Find where the given text appears and provide that cell's center as (x, y) coordinate. 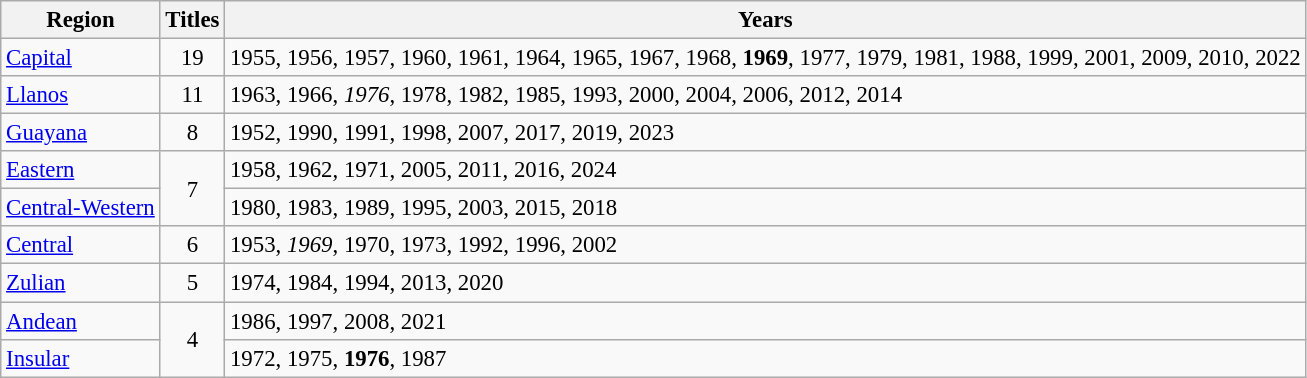
Eastern (80, 170)
1980, 1983, 1989, 1995, 2003, 2015, 2018 (766, 208)
Guayana (80, 133)
Zulian (80, 283)
1958, 1962, 1971, 2005, 2011, 2016, 2024 (766, 170)
5 (192, 283)
Insular (80, 358)
1986, 1997, 2008, 2021 (766, 321)
1953, 1969, 1970, 1973, 1992, 1996, 2002 (766, 245)
4 (192, 340)
1955, 1956, 1957, 1960, 1961, 1964, 1965, 1967, 1968, 1969, 1977, 1979, 1981, 1988, 1999, 2001, 2009, 2010, 2022 (766, 58)
Capital (80, 58)
1952, 1990, 1991, 1998, 2007, 2017, 2019, 2023 (766, 133)
Titles (192, 20)
Central (80, 245)
1974, 1984, 1994, 2013, 2020 (766, 283)
6 (192, 245)
Andean (80, 321)
1972, 1975, 1976, 1987 (766, 358)
Central-Western (80, 208)
1963, 1966, 1976, 1978, 1982, 1985, 1993, 2000, 2004, 2006, 2012, 2014 (766, 95)
7 (192, 188)
19 (192, 58)
Region (80, 20)
Llanos (80, 95)
Years (766, 20)
11 (192, 95)
8 (192, 133)
